Determine the (X, Y) coordinate at the center of the cell enclosing the given text.  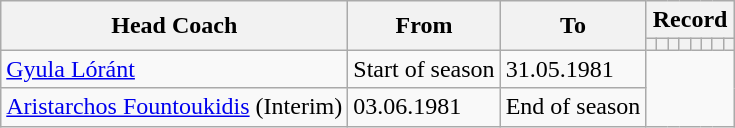
Start of season (424, 69)
From (424, 26)
Record (690, 20)
Aristarchos Fountoukidis (Interim) (174, 107)
Gyula Lóránt (174, 69)
Head Coach (174, 26)
To (573, 26)
End of season (573, 107)
31.05.1981 (573, 69)
03.06.1981 (424, 107)
